Pinpoint the cell where the given text exists, returning its [X, Y] midpoint coordinate. 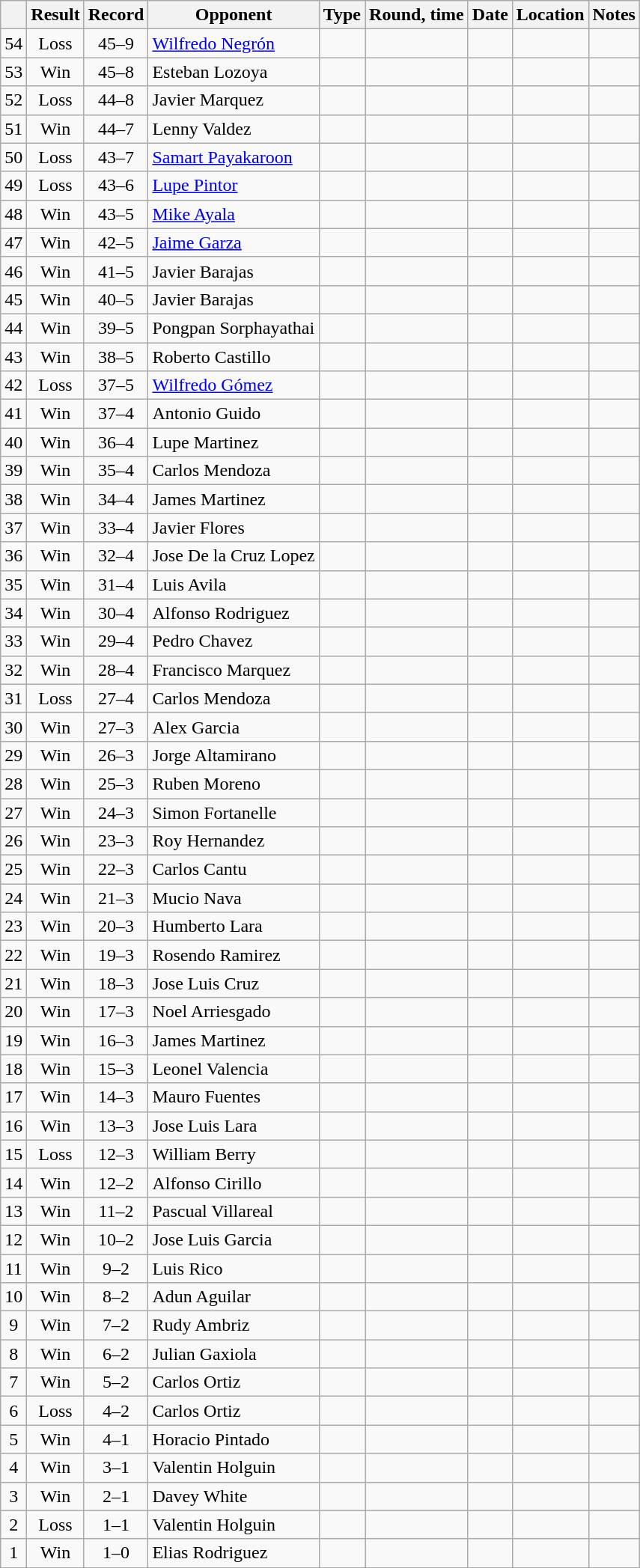
42 [13, 385]
36–4 [116, 442]
12 [13, 1239]
38–5 [116, 357]
35–4 [116, 471]
33 [13, 641]
29–4 [116, 641]
14–3 [116, 1097]
Date [490, 15]
38 [13, 499]
36 [13, 556]
Jose Luis Garcia [234, 1239]
16 [13, 1126]
54 [13, 43]
Simon Fortanelle [234, 812]
18 [13, 1069]
1–0 [116, 1553]
28 [13, 784]
22 [13, 955]
12–2 [116, 1183]
Carlos Cantu [234, 870]
41–5 [116, 271]
47 [13, 242]
45–9 [116, 43]
Luis Avila [234, 585]
37–4 [116, 414]
Leonel Valencia [234, 1069]
Notes [614, 15]
28–4 [116, 670]
7–2 [116, 1326]
13–3 [116, 1126]
Mike Ayala [234, 214]
40 [13, 442]
23 [13, 927]
4–1 [116, 1439]
Noel Arriesgado [234, 1012]
24 [13, 898]
Jose Luis Cruz [234, 983]
30 [13, 727]
Alfonso Rodriguez [234, 613]
17 [13, 1097]
41 [13, 414]
Ruben Moreno [234, 784]
Round, time [417, 15]
Francisco Marquez [234, 670]
31 [13, 698]
26–3 [116, 755]
8 [13, 1354]
Lenny Valdez [234, 129]
24–3 [116, 812]
18–3 [116, 983]
29 [13, 755]
2–1 [116, 1496]
Record [116, 15]
13 [13, 1211]
Pongpan Sorphayathai [234, 328]
15–3 [116, 1069]
Type [341, 15]
33–4 [116, 528]
31–4 [116, 585]
Pascual Villareal [234, 1211]
40–5 [116, 299]
3 [13, 1496]
6 [13, 1411]
Result [55, 15]
Alfonso Cirillo [234, 1183]
1–1 [116, 1525]
49 [13, 186]
Javier Marquez [234, 100]
39–5 [116, 328]
10 [13, 1297]
Wilfredo Negrón [234, 43]
Antonio Guido [234, 414]
10–2 [116, 1239]
34 [13, 613]
Samart Payakaroon [234, 157]
9–2 [116, 1269]
43–6 [116, 186]
27–4 [116, 698]
21–3 [116, 898]
Lupe Pintor [234, 186]
53 [13, 72]
5 [13, 1439]
4–2 [116, 1411]
Adun Aguilar [234, 1297]
Horacio Pintado [234, 1439]
20 [13, 1012]
48 [13, 214]
William Berry [234, 1154]
45 [13, 299]
Jaime Garza [234, 242]
19 [13, 1040]
52 [13, 100]
43 [13, 357]
30–4 [116, 613]
37–5 [116, 385]
Opponent [234, 15]
2 [13, 1525]
26 [13, 841]
44–8 [116, 100]
17–3 [116, 1012]
9 [13, 1326]
11–2 [116, 1211]
45–8 [116, 72]
Luis Rico [234, 1269]
12–3 [116, 1154]
27–3 [116, 727]
32–4 [116, 556]
Esteban Lozoya [234, 72]
27 [13, 812]
Humberto Lara [234, 927]
46 [13, 271]
Rosendo Ramirez [234, 955]
Mauro Fuentes [234, 1097]
Davey White [234, 1496]
6–2 [116, 1354]
44 [13, 328]
22–3 [116, 870]
8–2 [116, 1297]
Javier Flores [234, 528]
Mucio Nava [234, 898]
16–3 [116, 1040]
42–5 [116, 242]
5–2 [116, 1382]
51 [13, 129]
25–3 [116, 784]
Jorge Altamirano [234, 755]
37 [13, 528]
44–7 [116, 129]
35 [13, 585]
Jose Luis Lara [234, 1126]
14 [13, 1183]
20–3 [116, 927]
7 [13, 1382]
19–3 [116, 955]
3–1 [116, 1468]
Alex Garcia [234, 727]
Roberto Castillo [234, 357]
15 [13, 1154]
Jose De la Cruz Lopez [234, 556]
1 [13, 1553]
11 [13, 1269]
Roy Hernandez [234, 841]
23–3 [116, 841]
Pedro Chavez [234, 641]
21 [13, 983]
Rudy Ambriz [234, 1326]
32 [13, 670]
4 [13, 1468]
Location [550, 15]
Lupe Martinez [234, 442]
Julian Gaxiola [234, 1354]
Wilfredo Gómez [234, 385]
43–7 [116, 157]
25 [13, 870]
34–4 [116, 499]
Elias Rodriguez [234, 1553]
39 [13, 471]
43–5 [116, 214]
50 [13, 157]
